Scan for the cell matching the given text and deliver its [x, y] coordinate at center. 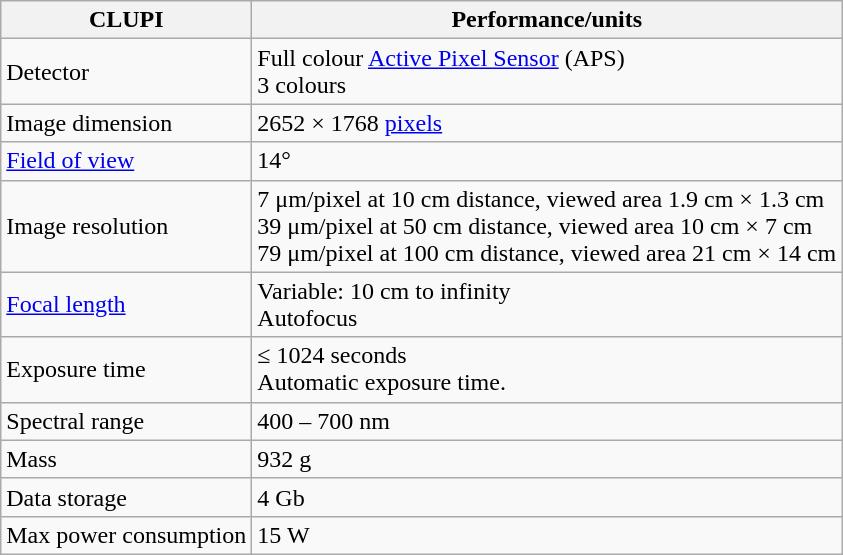
Performance/units [547, 20]
Spectral range [126, 421]
Data storage [126, 497]
Image dimension [126, 123]
932 g [547, 459]
15 W [547, 535]
Exposure time [126, 370]
14° [547, 161]
Variable: 10 cm to infinityAutofocus [547, 304]
400 – 700 nm [547, 421]
4 Gb [547, 497]
Focal length [126, 304]
Full colour Active Pixel Sensor (APS)3 colours [547, 72]
CLUPI [126, 20]
Max power consumption [126, 535]
2652 × 1768 pixels [547, 123]
Field of view [126, 161]
Mass [126, 459]
Detector [126, 72]
≤ 1024 secondsAutomatic exposure time. [547, 370]
Image resolution [126, 226]
